Return [X, Y] of the center of cell containing provided text 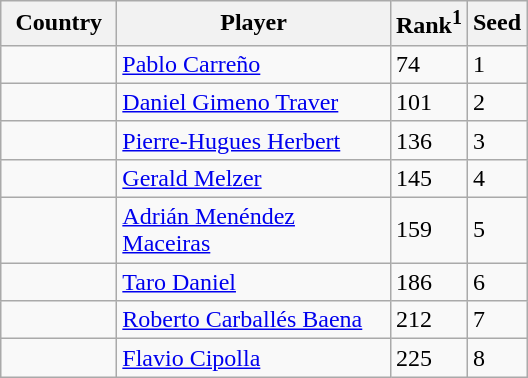
8 [496, 358]
Pablo Carreño [254, 64]
Gerald Melzer [254, 178]
7 [496, 320]
Roberto Carballés Baena [254, 320]
Country [59, 24]
Rank1 [428, 24]
Daniel Gimeno Traver [254, 102]
Flavio Cipolla [254, 358]
225 [428, 358]
Player [254, 24]
4 [496, 178]
Seed [496, 24]
3 [496, 140]
212 [428, 320]
Adrián Menéndez Maceiras [254, 230]
2 [496, 102]
6 [496, 282]
5 [496, 230]
Pierre-Hugues Herbert [254, 140]
159 [428, 230]
Taro Daniel [254, 282]
101 [428, 102]
145 [428, 178]
74 [428, 64]
186 [428, 282]
1 [496, 64]
136 [428, 140]
